Find where the given text appears and provide that cell's center as [x, y] coordinate. 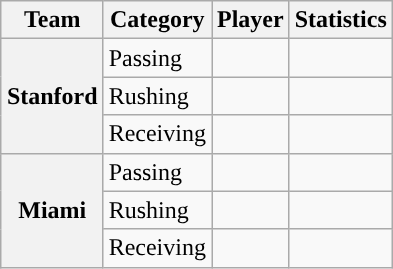
Miami [52, 210]
Category [157, 20]
Statistics [340, 20]
Player [251, 20]
Team [52, 20]
Stanford [52, 96]
